For the text-containing cell, return its midpoint in (x, y) coordinate format. 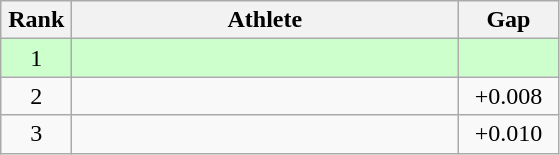
Rank (36, 20)
3 (36, 134)
2 (36, 96)
1 (36, 58)
+0.010 (508, 134)
+0.008 (508, 96)
Gap (508, 20)
Athlete (265, 20)
